From the cell containing the given text, extract its center point as [X, Y] coordinate. 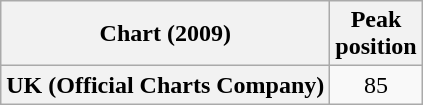
UK (Official Charts Company) [166, 85]
Peakposition [376, 34]
Chart (2009) [166, 34]
85 [376, 85]
